Locate the cell with the specified text and output its (X, Y) center coordinate. 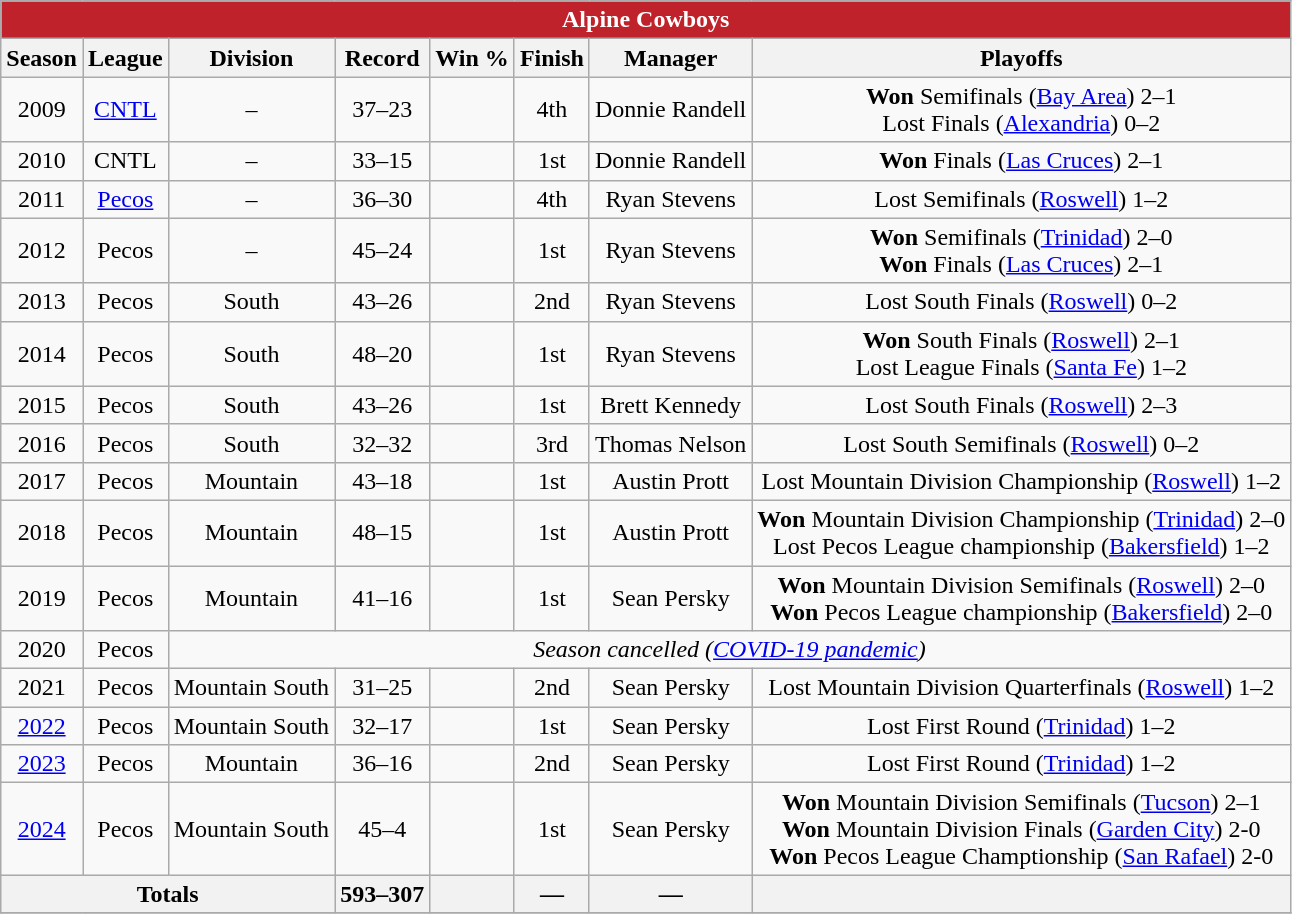
Lost South Semifinals (Roswell) 0–2 (1022, 443)
2011 (42, 199)
2017 (42, 481)
Playoffs (1022, 58)
45–4 (382, 829)
41–16 (382, 598)
2023 (42, 764)
Season (42, 58)
2013 (42, 302)
2020 (42, 650)
Manager (670, 58)
2021 (42, 688)
Thomas Nelson (670, 443)
2019 (42, 598)
48–15 (382, 532)
43–18 (382, 481)
37–23 (382, 110)
2016 (42, 443)
2024 (42, 829)
36–16 (382, 764)
33–15 (382, 161)
Won Finals (Las Cruces) 2–1 (1022, 161)
Won Mountain Division Semifinals (Roswell) 2–0 Won Pecos League championship (Bakersfield) 2–0 (1022, 598)
Record (382, 58)
Lost Semifinals (Roswell) 1–2 (1022, 199)
2015 (42, 405)
2022 (42, 726)
Division (251, 58)
Lost Mountain Division Championship (Roswell) 1–2 (1022, 481)
Won South Finals (Roswell) 2–1 Lost League Finals (Santa Fe) 1–2 (1022, 354)
Totals (168, 894)
2014 (42, 354)
Won Semifinals (Bay Area) 2–1 Lost Finals (Alexandria) 0–2 (1022, 110)
League (125, 58)
2010 (42, 161)
Won Mountain Division Championship (Trinidad) 2–0 Lost Pecos League championship (Bakersfield) 1–2 (1022, 532)
32–32 (382, 443)
Won Mountain Division Semifinals (Tucson) 2–1 Won Mountain Division Finals (Garden City) 2-0Won Pecos League Champtionship (San Rafael) 2-0 (1022, 829)
Brett Kennedy (670, 405)
48–20 (382, 354)
Win % (472, 58)
2018 (42, 532)
31–25 (382, 688)
Season cancelled (COVID-19 pandemic) (729, 650)
Lost Mountain Division Quarterfinals (Roswell) 1–2 (1022, 688)
45–24 (382, 250)
Alpine Cowboys (646, 20)
36–30 (382, 199)
Won Semifinals (Trinidad) 2–0 Won Finals (Las Cruces) 2–1 (1022, 250)
593–307 (382, 894)
2009 (42, 110)
Lost South Finals (Roswell) 0–2 (1022, 302)
Lost South Finals (Roswell) 2–3 (1022, 405)
3rd (552, 443)
2012 (42, 250)
32–17 (382, 726)
Finish (552, 58)
